Identify which cell holds the provided text, then report its [x, y] central coordinate. 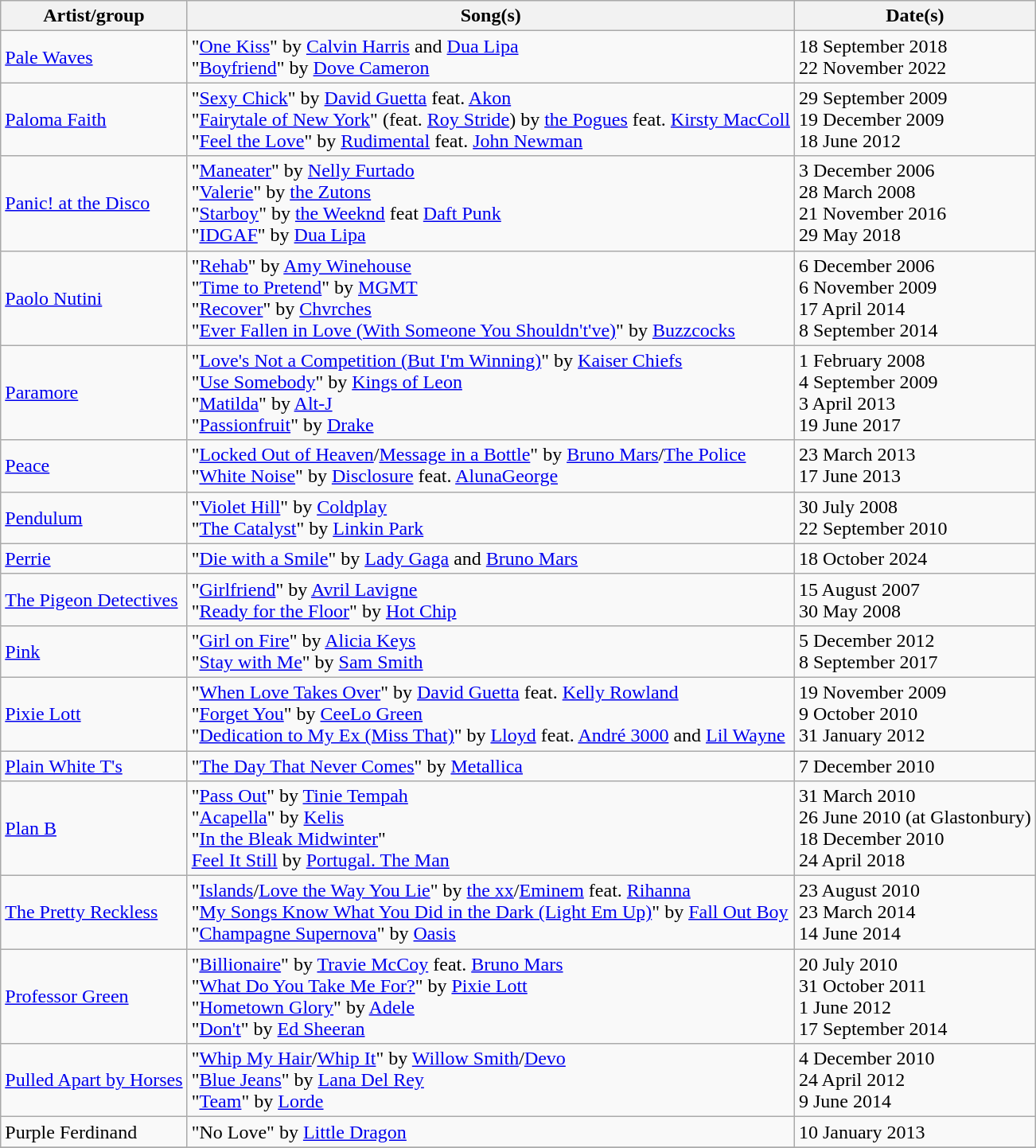
Peace [94, 466]
"Girl on Fire" by Alicia Keys"Stay with Me" by Sam Smith [490, 651]
18 September 201822 November 2022 [915, 57]
6 December 2006 6 November 200917 April 20148 September 2014 [915, 298]
Paramore [94, 393]
"Maneater" by Nelly Furtado "Valerie" by the Zutons"Starboy" by the Weeknd feat Daft Punk"IDGAF" by Dua Lipa [490, 204]
Pendulum [94, 517]
Pixie Lott [94, 714]
Paloma Faith [94, 119]
Song(s) [490, 16]
18 October 2024 [915, 558]
"Billionaire" by Travie McCoy feat. Bruno Mars"What Do You Take Me For?" by Pixie Lott"Hometown Glory" by Adele"Don't" by Ed Sheeran [490, 996]
"Whip My Hair/Whip It" by Willow Smith/Devo"Blue Jeans" by Lana Del Rey"Team" by Lorde [490, 1080]
Pale Waves [94, 57]
Date(s) [915, 16]
30 July 200822 September 2010 [915, 517]
Perrie [94, 558]
7 December 2010 [915, 766]
23 August 201023 March 201414 June 2014 [915, 913]
10 January 2013 [915, 1132]
Paolo Nutini [94, 298]
Purple Ferdinand [94, 1132]
"Pass Out" by Tinie Tempah "Acapella" by Kelis "In the Bleak Midwinter"Feel It Still by Portugal. The Man [490, 829]
The Pretty Reckless [94, 913]
31 March 2010 26 June 2010 (at Glastonbury)18 December 201024 April 2018 [915, 829]
"Rehab" by Amy Winehouse "Time to Pretend" by MGMT"Recover" by Chvrches"Ever Fallen in Love (With Someone You Shouldn't've)" by Buzzcocks [490, 298]
4 December 201024 April 20129 June 2014 [915, 1080]
1 February 20084 September 20093 April 201319 June 2017 [915, 393]
19 November 20099 October 201031 January 2012 [915, 714]
"Violet Hill" by Coldplay"The Catalyst" by Linkin Park [490, 517]
Pink [94, 651]
29 September 200919 December 200918 June 2012 [915, 119]
Panic! at the Disco [94, 204]
Professor Green [94, 996]
23 March 201317 June 2013 [915, 466]
5 December 20128 September 2017 [915, 651]
15 August 200730 May 2008 [915, 600]
"The Day That Never Comes" by Metallica [490, 766]
Artist/group [94, 16]
"One Kiss" by Calvin Harris and Dua Lipa"Boyfriend" by Dove Cameron [490, 57]
"Locked Out of Heaven/Message in a Bottle" by Bruno Mars/The Police"White Noise" by Disclosure feat. AlunaGeorge [490, 466]
The Pigeon Detectives [94, 600]
"Girlfriend" by Avril Lavigne"Ready for the Floor" by Hot Chip [490, 600]
"No Love" by Little Dragon [490, 1132]
"Love's Not a Competition (But I'm Winning)" by Kaiser Chiefs"Use Somebody" by Kings of Leon"Matilda" by Alt-J"Passionfruit" by Drake [490, 393]
"Die with a Smile" by Lady Gaga and Bruno Mars [490, 558]
20 July 201031 October 20111 June 201217 September 2014 [915, 996]
Plan B [94, 829]
Pulled Apart by Horses [94, 1080]
3 December 200628 March 200821 November 201629 May 2018 [915, 204]
Plain White T's [94, 766]
